Pinpoint the cell where the given text exists, returning its (X, Y) midpoint coordinate. 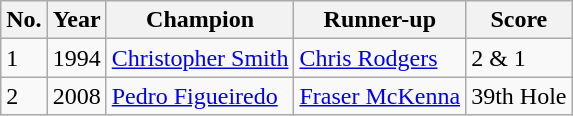
2 & 1 (519, 58)
2008 (76, 96)
1994 (76, 58)
Year (76, 20)
Fraser McKenna (380, 96)
39th Hole (519, 96)
Chris Rodgers (380, 58)
Christopher Smith (200, 58)
1 (24, 58)
Runner-up (380, 20)
No. (24, 20)
Champion (200, 20)
2 (24, 96)
Pedro Figueiredo (200, 96)
Score (519, 20)
